Find where the given text appears and provide that cell's center as (X, Y) coordinate. 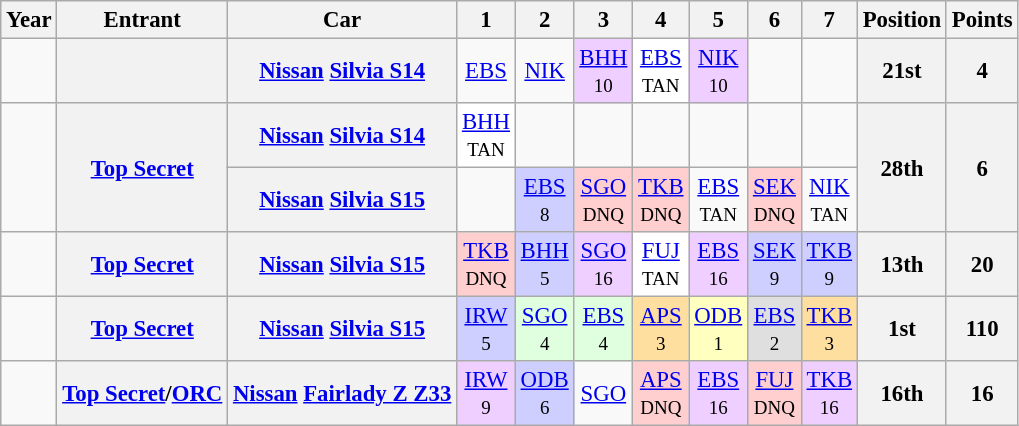
SGO16 (604, 264)
NIK10 (718, 72)
EBS4 (604, 330)
21st (902, 72)
BHH10 (604, 72)
1 (486, 20)
EBS16 (718, 264)
FUJTAN (661, 264)
BHH5 (544, 264)
20 (982, 264)
EBS (486, 72)
NIKTAN (829, 200)
TKB9 (829, 264)
SGODNQ (604, 200)
Car (342, 20)
EBS8 (544, 200)
Points (982, 20)
NIK (544, 72)
EBS2 (775, 330)
SEKDNQ (775, 200)
5 (718, 20)
Year (29, 20)
IRW5 (486, 330)
1st (902, 330)
2 (544, 20)
110 (982, 330)
SEK9 (775, 264)
ODB1 (718, 330)
APS3 (661, 330)
TKB3 (829, 330)
28th (902, 168)
3 (604, 20)
7 (829, 20)
Position (902, 20)
Entrant (142, 20)
13th (902, 264)
BHHTAN (486, 136)
SGO4 (544, 330)
